Return [X, Y] of the center of cell containing provided text 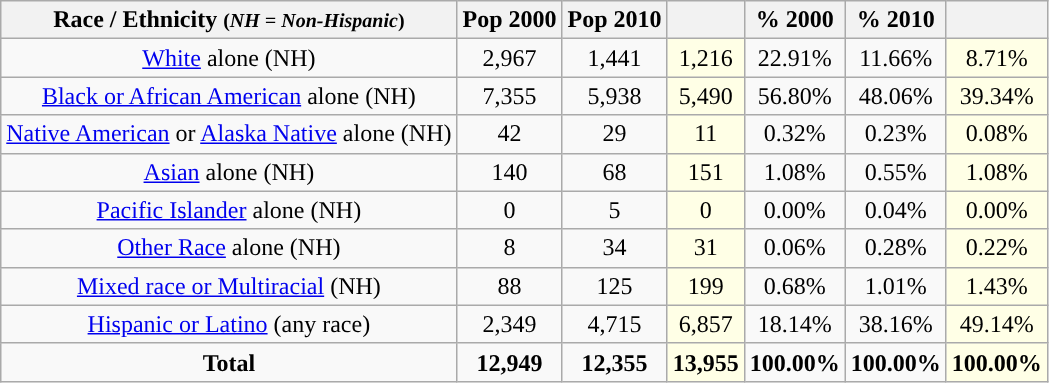
31 [706, 248]
5,490 [706, 96]
68 [614, 172]
1.43% [996, 286]
38.16% [896, 324]
Asian alone (NH) [229, 172]
5,938 [614, 96]
29 [614, 134]
Pop 2000 [510, 20]
White alone (NH) [229, 58]
Race / Ethnicity (NH = Non-Hispanic) [229, 20]
48.06% [896, 96]
Pacific Islander alone (NH) [229, 210]
6,857 [706, 324]
0.06% [794, 248]
1,441 [614, 58]
2,349 [510, 324]
2,967 [510, 58]
% 2010 [896, 20]
4,715 [614, 324]
49.14% [996, 324]
0.55% [896, 172]
42 [510, 134]
Black or African American alone (NH) [229, 96]
0.23% [896, 134]
0.68% [794, 286]
34 [614, 248]
Hispanic or Latino (any race) [229, 324]
5 [614, 210]
8.71% [996, 58]
Native American or Alaska Native alone (NH) [229, 134]
12,949 [510, 362]
1,216 [706, 58]
11.66% [896, 58]
8 [510, 248]
13,955 [706, 362]
199 [706, 286]
12,355 [614, 362]
151 [706, 172]
18.14% [794, 324]
0.08% [996, 134]
% 2000 [794, 20]
22.91% [794, 58]
0.04% [896, 210]
39.34% [996, 96]
140 [510, 172]
0.22% [996, 248]
Other Race alone (NH) [229, 248]
11 [706, 134]
56.80% [794, 96]
0.32% [794, 134]
125 [614, 286]
88 [510, 286]
1.01% [896, 286]
7,355 [510, 96]
Pop 2010 [614, 20]
0.28% [896, 248]
Mixed race or Multiracial (NH) [229, 286]
Total [229, 362]
